Output the (X, Y) coordinate of the center of the cell containing the given text.  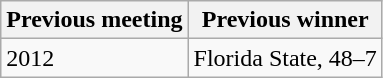
Previous meeting (94, 20)
Previous winner (285, 20)
2012 (94, 58)
Florida State, 48–7 (285, 58)
